Extract the (X, Y) coordinate from the center of the cell holding the provided text.  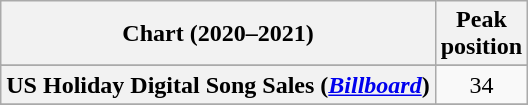
Peak position (481, 34)
Chart (2020–2021) (218, 34)
34 (481, 85)
US Holiday Digital Song Sales (Billboard) (218, 85)
